Return the (x, y) coordinate for the center point of the cell that contains the specified text.  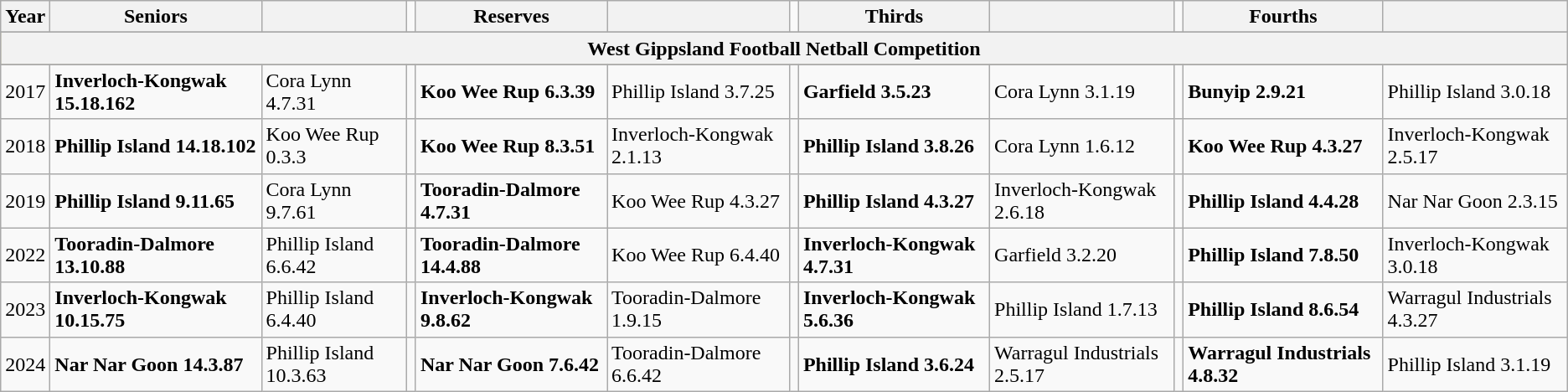
Reserves (511, 17)
Koo Wee Rup 6.4.40 (699, 255)
Warragul Industrials 4.8.32 (1283, 364)
Garfield 3.5.23 (894, 92)
West Gippsland Football Netball Competition (784, 49)
Koo Wee Rup 8.3.51 (511, 146)
2017 (25, 92)
Phillip Island 1.7.13 (1082, 310)
Phillip Island 4.3.27 (894, 201)
Bunyip 2.9.21 (1283, 92)
Phillip Island 3.8.26 (894, 146)
Phillip Island 6.4.40 (333, 310)
Tooradin-Dalmore 14.4.88 (511, 255)
Phillip Island 8.6.54 (1283, 310)
Inverloch-Kongwak 9.8.62 (511, 310)
Koo Wee Rup 6.3.39 (511, 92)
Cora Lynn 1.6.12 (1082, 146)
2022 (25, 255)
Cora Lynn 3.1.19 (1082, 92)
Warragul Industrials 4.3.27 (1475, 310)
Phillip Island 10.3.63 (333, 364)
Inverloch-Kongwak 10.15.75 (156, 310)
Phillip Island 3.1.19 (1475, 364)
Cora Lynn 4.7.31 (333, 92)
Phillip Island 3.7.25 (699, 92)
Inverloch-Kongwak 2.5.17 (1475, 146)
Nar Nar Goon 7.6.42 (511, 364)
Garfield 3.2.20 (1082, 255)
Inverloch-Kongwak 2.6.18 (1082, 201)
Thirds (894, 17)
Nar Nar Goon 14.3.87 (156, 364)
Koo Wee Rup 0.3.3 (333, 146)
Phillip Island 3.0.18 (1475, 92)
Warragul Industrials 2.5.17 (1082, 364)
2023 (25, 310)
Fourths (1283, 17)
Phillip Island 3.6.24 (894, 364)
Phillip Island 14.18.102 (156, 146)
Year (25, 17)
Phillip Island 6.6.42 (333, 255)
Inverloch-Kongwak 4.7.31 (894, 255)
Nar Nar Goon 2.3.15 (1475, 201)
2024 (25, 364)
2019 (25, 201)
Tooradin-Dalmore 1.9.15 (699, 310)
Cora Lynn 9.7.61 (333, 201)
Inverloch-Kongwak 2.1.13 (699, 146)
Inverloch-Kongwak 3.0.18 (1475, 255)
2018 (25, 146)
Phillip Island 7.8.50 (1283, 255)
Tooradin-Dalmore 4.7.31 (511, 201)
Inverloch-Kongwak 5.6.36 (894, 310)
Inverloch-Kongwak 15.18.162 (156, 92)
Tooradin-Dalmore 6.6.42 (699, 364)
Phillip Island 9.11.65 (156, 201)
Phillip Island 4.4.28 (1283, 201)
Tooradin-Dalmore 13.10.88 (156, 255)
Seniors (156, 17)
